Identify which cell holds the provided text, then report its [x, y] central coordinate. 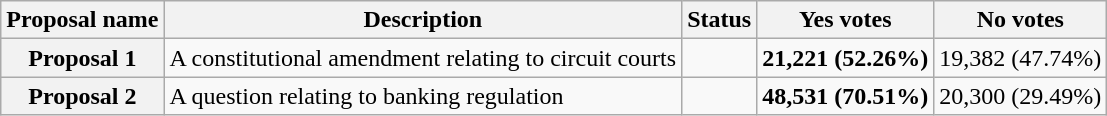
48,531 (70.51%) [846, 96]
Status [720, 20]
Proposal name [82, 20]
Description [423, 20]
20,300 (29.49%) [1020, 96]
Proposal 1 [82, 58]
19,382 (47.74%) [1020, 58]
Yes votes [846, 20]
A question relating to banking regulation [423, 96]
No votes [1020, 20]
Proposal 2 [82, 96]
A constitutional amendment relating to circuit courts [423, 58]
21,221 (52.26%) [846, 58]
